Pinpoint the cell where the given text exists, returning its [x, y] midpoint coordinate. 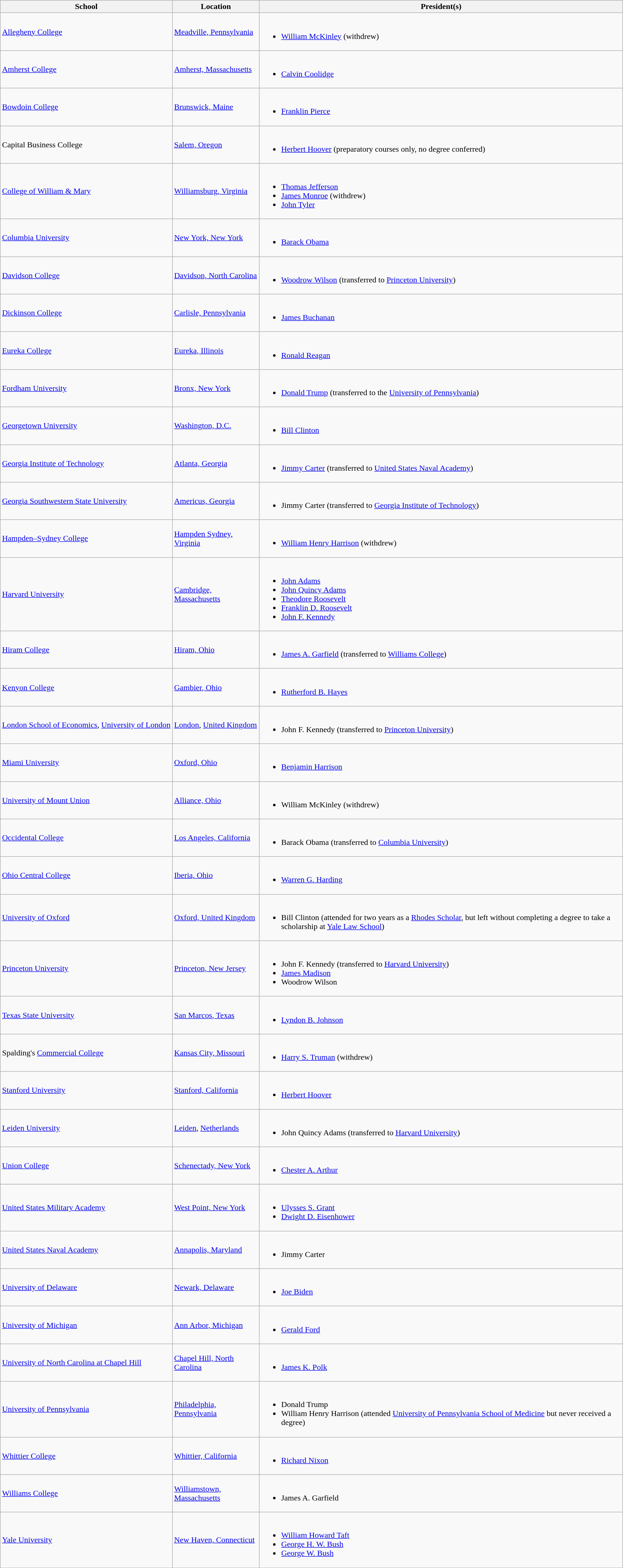
Stanford University [87, 1090]
Donald Trump (transferred to the University of Pennsylvania) [441, 388]
Ohio Central College [87, 875]
President(s) [441, 7]
Calvin Coolidge [441, 69]
James K. Polk [441, 1362]
University of Mount Union [87, 800]
Ann Arbor, Michigan [216, 1325]
Dickinson College [87, 313]
Iberia, Ohio [216, 875]
Bowdoin College [87, 107]
Meadville, Pennsylvania [216, 32]
Kenyon College [87, 687]
Eureka, Illinois [216, 351]
Brunswick, Maine [216, 107]
Hampden Sydney, Virginia [216, 539]
Princeton University [87, 969]
John F. Kennedy (transferred to Princeton University) [441, 725]
Harvard University [87, 594]
Location [216, 7]
United States Naval Academy [87, 1250]
Hiram, Ohio [216, 650]
Franklin Pierce [441, 107]
Woodrow Wilson (transferred to Princeton University) [441, 275]
James A. Garfield [441, 1493]
Washington, D.C. [216, 426]
Bill Clinton [441, 426]
Harry S. Truman (withdrew) [441, 1052]
Hampden–Sydney College [87, 539]
Jimmy Carter (transferred to Georgia Institute of Technology) [441, 501]
Bill Clinton (attended for two years as a Rhodes Scholar, but left without completing a degree to take a scholarship at Yale Law School) [441, 917]
College of William & Mary [87, 191]
John Quincy Adams (transferred to Harvard University) [441, 1128]
Union College [87, 1166]
Oxford, Ohio [216, 762]
Whittier College [87, 1456]
Yale University [87, 1540]
United States Military Academy [87, 1208]
William Henry Harrison (withdrew) [441, 539]
Bronx, New York [216, 388]
Schenectady, New York [216, 1166]
James Buchanan [441, 313]
New York, New York [216, 237]
Carlisle, Pennsylvania [216, 313]
Herbert Hoover [441, 1090]
University of Michigan [87, 1325]
Richard Nixon [441, 1456]
John F. Kennedy (transferred to Harvard University)James MadisonWoodrow Wilson [441, 969]
Ulysses S. GrantDwight D. Eisenhower [441, 1208]
James A. Garfield (transferred to Williams College) [441, 650]
Alliance, Ohio [216, 800]
Benjamin Harrison [441, 762]
Hiram College [87, 650]
London, United Kingdom [216, 725]
Gerald Ford [441, 1325]
Princeton, New Jersey [216, 969]
Williamsburg, Virginia [216, 191]
Georgetown University [87, 426]
Ronald Reagan [441, 351]
Leiden University [87, 1128]
Amherst College [87, 69]
Thomas JeffersonJames Monroe (withdrew)John Tyler [441, 191]
Warren G. Harding [441, 875]
Columbia University [87, 237]
Herbert Hoover (preparatory courses only, no degree conferred) [441, 144]
Georgia Institute of Technology [87, 463]
Rutherford B. Hayes [441, 687]
Williams College [87, 1493]
Leiden, Netherlands [216, 1128]
Stanford, California [216, 1090]
Georgia Southwestern State University [87, 501]
Americus, Georgia [216, 501]
Miami University [87, 762]
Jimmy Carter (transferred to United States Naval Academy) [441, 463]
Los Angeles, California [216, 838]
Newark, Delaware [216, 1287]
University of North Carolina at Chapel Hill [87, 1362]
Williamstown, Massachusetts [216, 1493]
Joe Biden [441, 1287]
Spalding's Commercial College [87, 1052]
Allegheny College [87, 32]
Chapel Hill, North Carolina [216, 1362]
West Point, New York [216, 1208]
Capital Business College [87, 144]
Occidental College [87, 838]
University of Pennsylvania [87, 1409]
San Marcos, Texas [216, 1015]
Annapolis, Maryland [216, 1250]
John AdamsJohn Quincy AdamsTheodore RooseveltFranklin D. RooseveltJohn F. Kennedy [441, 594]
Donald TrumpWilliam Henry Harrison (attended University of Pennsylvania School of Medicine but never received a degree) [441, 1409]
Davidson College [87, 275]
Davidson, North Carolina [216, 275]
Texas State University [87, 1015]
Eureka College [87, 351]
Amherst, Massachusetts [216, 69]
Philadelphia, Pennsylvania [216, 1409]
Cambridge, Massachusetts [216, 594]
Whittier, California [216, 1456]
Oxford, United Kingdom [216, 917]
London School of Economics, University of London [87, 725]
Gambier, Ohio [216, 687]
University of Oxford [87, 917]
Chester A. Arthur [441, 1166]
University of Delaware [87, 1287]
Barack Obama (transferred to Columbia University) [441, 838]
Atlanta, Georgia [216, 463]
Salem, Oregon [216, 144]
Lyndon B. Johnson [441, 1015]
Barack Obama [441, 237]
William Howard TaftGeorge H. W. BushGeorge W. Bush [441, 1540]
New Haven, Connecticut [216, 1540]
School [87, 7]
Jimmy Carter [441, 1250]
Kansas City, Missouri [216, 1052]
Fordham University [87, 388]
